Capture the cell that displays the provided text and extract its (x, y) central coordinate. 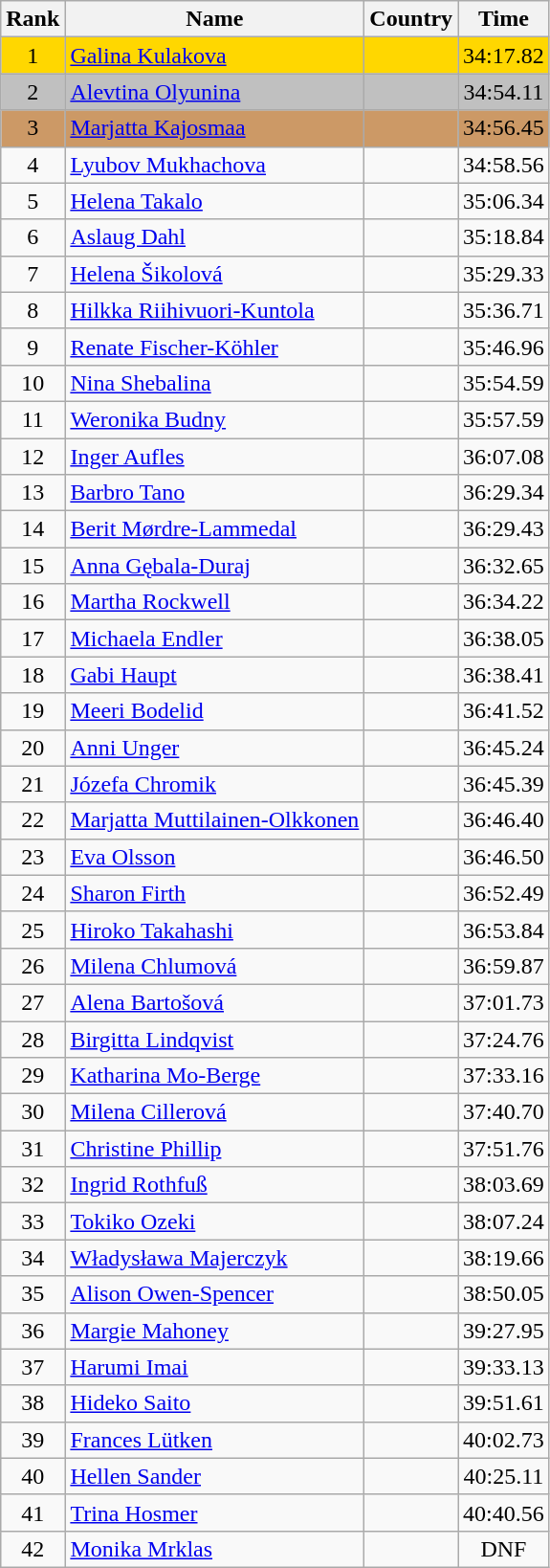
Helena Šikolová (214, 274)
36:38.05 (504, 638)
35:54.59 (504, 383)
Józefa Chromik (214, 784)
Helena Takalo (214, 201)
21 (33, 784)
35:57.59 (504, 419)
37:24.76 (504, 1039)
Nina Shebalina (214, 383)
Meeri Bodelid (214, 711)
34:54.11 (504, 92)
31 (33, 1149)
36:59.87 (504, 966)
32 (33, 1185)
34 (33, 1258)
36 (33, 1331)
DNF (504, 1549)
Barbro Tano (214, 493)
36:52.49 (504, 893)
Martha Rockwell (214, 602)
36:29.34 (504, 493)
Władysława Majerczyk (214, 1258)
36:46.40 (504, 820)
36:07.08 (504, 457)
27 (33, 1002)
38:07.24 (504, 1221)
42 (33, 1549)
40 (33, 1476)
Tokiko Ozeki (214, 1221)
Milena Chlumová (214, 966)
40:02.73 (504, 1440)
36:29.43 (504, 529)
38:03.69 (504, 1185)
Weronika Budny (214, 419)
Name (214, 19)
34:58.56 (504, 165)
15 (33, 566)
22 (33, 820)
39:27.95 (504, 1331)
Alison Owen-Spencer (214, 1294)
36:34.22 (504, 602)
37:40.70 (504, 1112)
1 (33, 56)
29 (33, 1076)
36:45.24 (504, 748)
3 (33, 128)
Lyubov Mukhachova (214, 165)
38 (33, 1403)
35:06.34 (504, 201)
5 (33, 201)
38:19.66 (504, 1258)
Anni Unger (214, 748)
26 (33, 966)
36:32.65 (504, 566)
Hideko Saito (214, 1403)
25 (33, 930)
Time (504, 19)
35:29.33 (504, 274)
Hilkka Riihivuori-Kuntola (214, 310)
Birgitta Lindqvist (214, 1039)
Christine Phillip (214, 1149)
Harumi Imai (214, 1367)
16 (33, 602)
35:46.96 (504, 347)
14 (33, 529)
Inger Aufles (214, 457)
37:51.76 (504, 1149)
36:41.52 (504, 711)
Marjatta Muttilainen-Olkkonen (214, 820)
Alevtina Olyunina (214, 92)
39:51.61 (504, 1403)
Anna Gębala-Duraj (214, 566)
18 (33, 675)
41 (33, 1512)
Milena Cillerová (214, 1112)
7 (33, 274)
6 (33, 237)
Hellen Sander (214, 1476)
40:25.11 (504, 1476)
Sharon Firth (214, 893)
34:56.45 (504, 128)
36:53.84 (504, 930)
17 (33, 638)
Galina Kulakova (214, 56)
11 (33, 419)
36:46.50 (504, 857)
33 (33, 1221)
38:50.05 (504, 1294)
Alena Bartošová (214, 1002)
2 (33, 92)
Marjatta Kajosmaa (214, 128)
Gabi Haupt (214, 675)
37:01.73 (504, 1002)
Country (411, 19)
Berit Mørdre-Lammedal (214, 529)
37:33.16 (504, 1076)
36:38.41 (504, 675)
Aslaug Dahl (214, 237)
30 (33, 1112)
Trina Hosmer (214, 1512)
23 (33, 857)
4 (33, 165)
36:45.39 (504, 784)
Margie Mahoney (214, 1331)
35:36.71 (504, 310)
35 (33, 1294)
Monika Mrklas (214, 1549)
9 (33, 347)
Frances Lütken (214, 1440)
Michaela Endler (214, 638)
39 (33, 1440)
37 (33, 1367)
Rank (33, 19)
20 (33, 748)
Ingrid Rothfuß (214, 1185)
Katharina Mo-Berge (214, 1076)
19 (33, 711)
10 (33, 383)
39:33.13 (504, 1367)
40:40.56 (504, 1512)
35:18.84 (504, 237)
24 (33, 893)
34:17.82 (504, 56)
12 (33, 457)
13 (33, 493)
28 (33, 1039)
8 (33, 310)
Renate Fischer-Köhler (214, 347)
Hiroko Takahashi (214, 930)
Eva Olsson (214, 857)
